Return (x, y) of the center of cell containing provided text 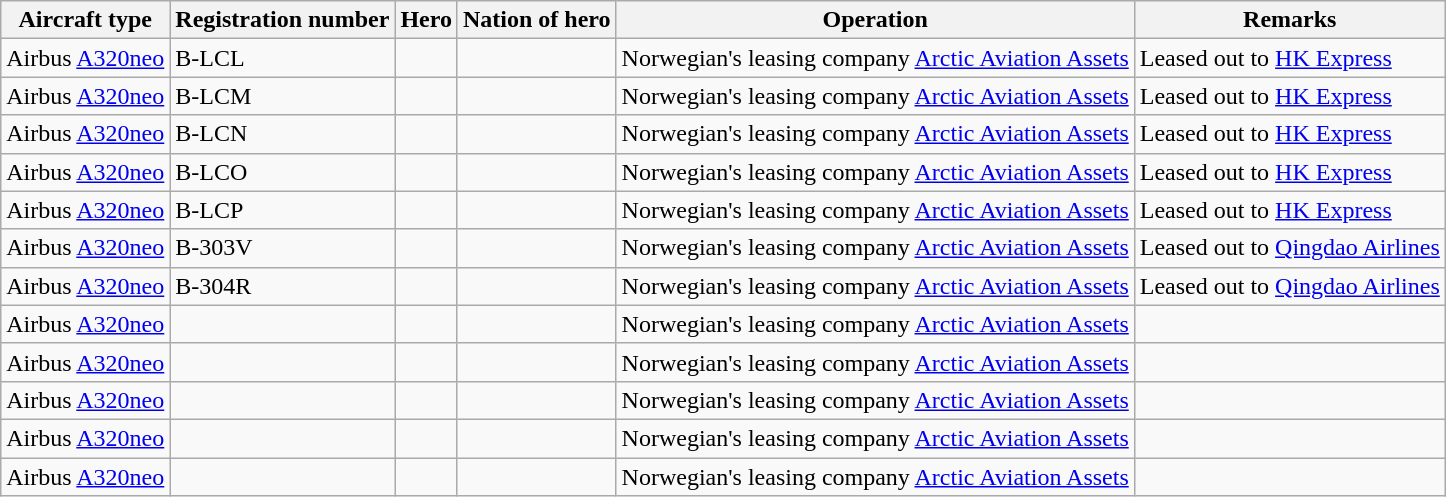
B-LCO (282, 172)
Aircraft type (86, 20)
B-LCM (282, 96)
Hero (426, 20)
B-303V (282, 248)
Registration number (282, 20)
Nation of hero (536, 20)
B-LCN (282, 134)
B-304R (282, 286)
Remarks (1290, 20)
B-LCP (282, 210)
B-LCL (282, 58)
Operation (875, 20)
